Return [x, y] of the center of cell containing provided text 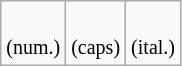
(ital.) [154, 34]
(caps) [96, 34]
(num.) [34, 34]
